Scan for the cell matching the given text and deliver its [x, y] coordinate at center. 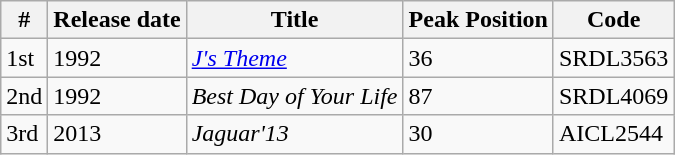
Peak Position [478, 20]
Jaguar'13 [294, 134]
J's Theme [294, 58]
2013 [117, 134]
# [24, 20]
36 [478, 58]
2nd [24, 96]
Title [294, 20]
AICL2544 [613, 134]
Code [613, 20]
1st [24, 58]
Release date [117, 20]
87 [478, 96]
SRDL3563 [613, 58]
SRDL4069 [613, 96]
30 [478, 134]
Best Day of Your Life [294, 96]
3rd [24, 134]
